Determine the [x, y] coordinate at the center of the cell enclosing the given text.  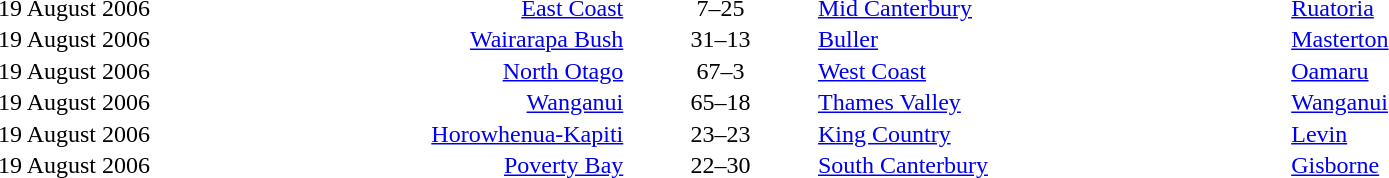
North Otago [389, 71]
Wairarapa Bush [389, 39]
Thames Valley [1052, 103]
67–3 [720, 71]
31–13 [720, 39]
Buller [1052, 39]
West Coast [1052, 71]
King Country [1052, 134]
Wanganui [389, 103]
65–18 [720, 103]
Horowhenua-Kapiti [389, 134]
23–23 [720, 134]
